Find where the given text appears and provide that cell's center as (X, Y) coordinate. 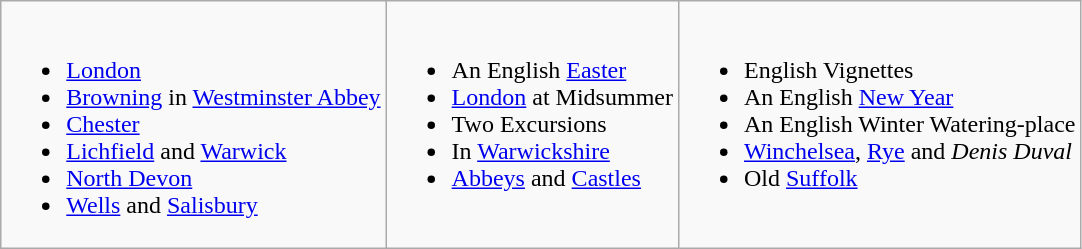
English VignettesAn English New YearAn English Winter Watering-placeWinchelsea, Rye and Denis DuvalOld Suffolk (880, 125)
LondonBrowning in Westminster AbbeyChesterLichfield and WarwickNorth DevonWells and Salisbury (194, 125)
An English EasterLondon at MidsummerTwo ExcursionsIn WarwickshireAbbeys and Castles (532, 125)
